Find where the given text appears and provide that cell's center as [X, Y] coordinate. 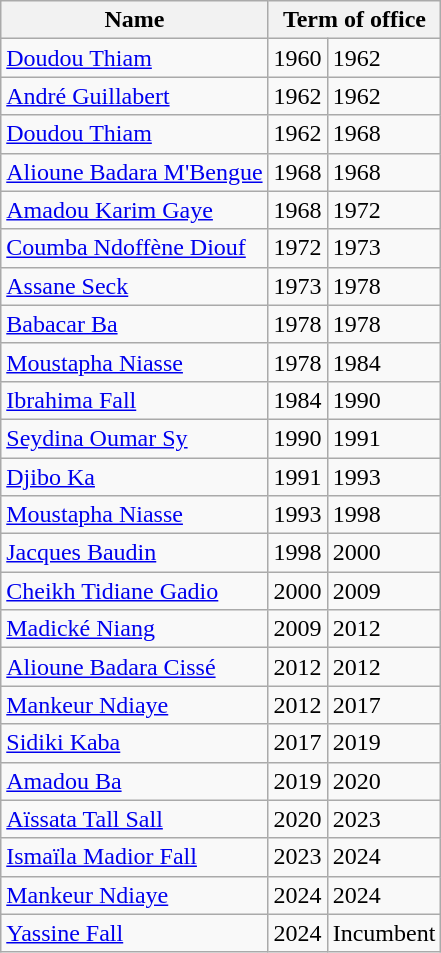
Name [134, 20]
Assane Seck [134, 286]
Babacar Ba [134, 324]
Alioune Badara Cissé [134, 667]
Coumba Ndoffène Diouf [134, 248]
Ibrahima Fall [134, 400]
Term of office [354, 20]
Cheikh Tidiane Gadio [134, 591]
Alioune Badara M'Bengue [134, 172]
Aïssata Tall Sall [134, 819]
1960 [298, 58]
Djibo Ka [134, 477]
André Guillabert [134, 96]
Sidiki Kaba [134, 743]
Amadou Karim Gaye [134, 210]
Yassine Fall [134, 933]
Seydina Oumar Sy [134, 438]
Ismaïla Madior Fall [134, 857]
Amadou Ba [134, 781]
Madické Niang [134, 629]
Incumbent [384, 933]
Jacques Baudin [134, 553]
